Provide the [x, y] coordinate of the cell's center where the given text is located.  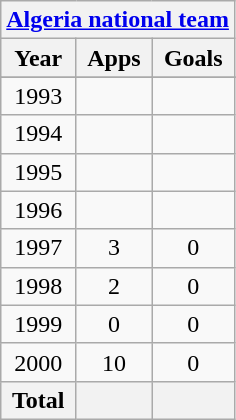
1993 [38, 96]
2000 [38, 362]
1998 [38, 286]
Apps [114, 58]
Algeria national team [118, 20]
Total [38, 400]
Goals [193, 58]
1996 [38, 210]
10 [114, 362]
3 [114, 248]
Year [38, 58]
1999 [38, 324]
1995 [38, 172]
1997 [38, 248]
1994 [38, 134]
2 [114, 286]
